Identify which cell holds the provided text, then report its [X, Y] central coordinate. 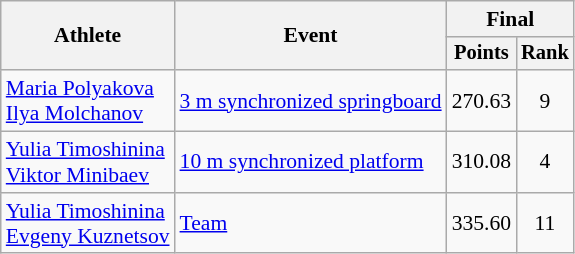
Maria PolyakovaIlya Molchanov [88, 100]
Team [311, 224]
Points [482, 54]
3 m synchronized springboard [311, 100]
Event [311, 36]
335.60 [482, 224]
Rank [545, 54]
Yulia TimoshininaEvgeny Kuznetsov [88, 224]
270.63 [482, 100]
9 [545, 100]
310.08 [482, 162]
Final [510, 19]
Yulia TimoshininaViktor Minibaev [88, 162]
11 [545, 224]
4 [545, 162]
10 m synchronized platform [311, 162]
Athlete [88, 36]
